For the text-containing cell, return its midpoint in (x, y) coordinate format. 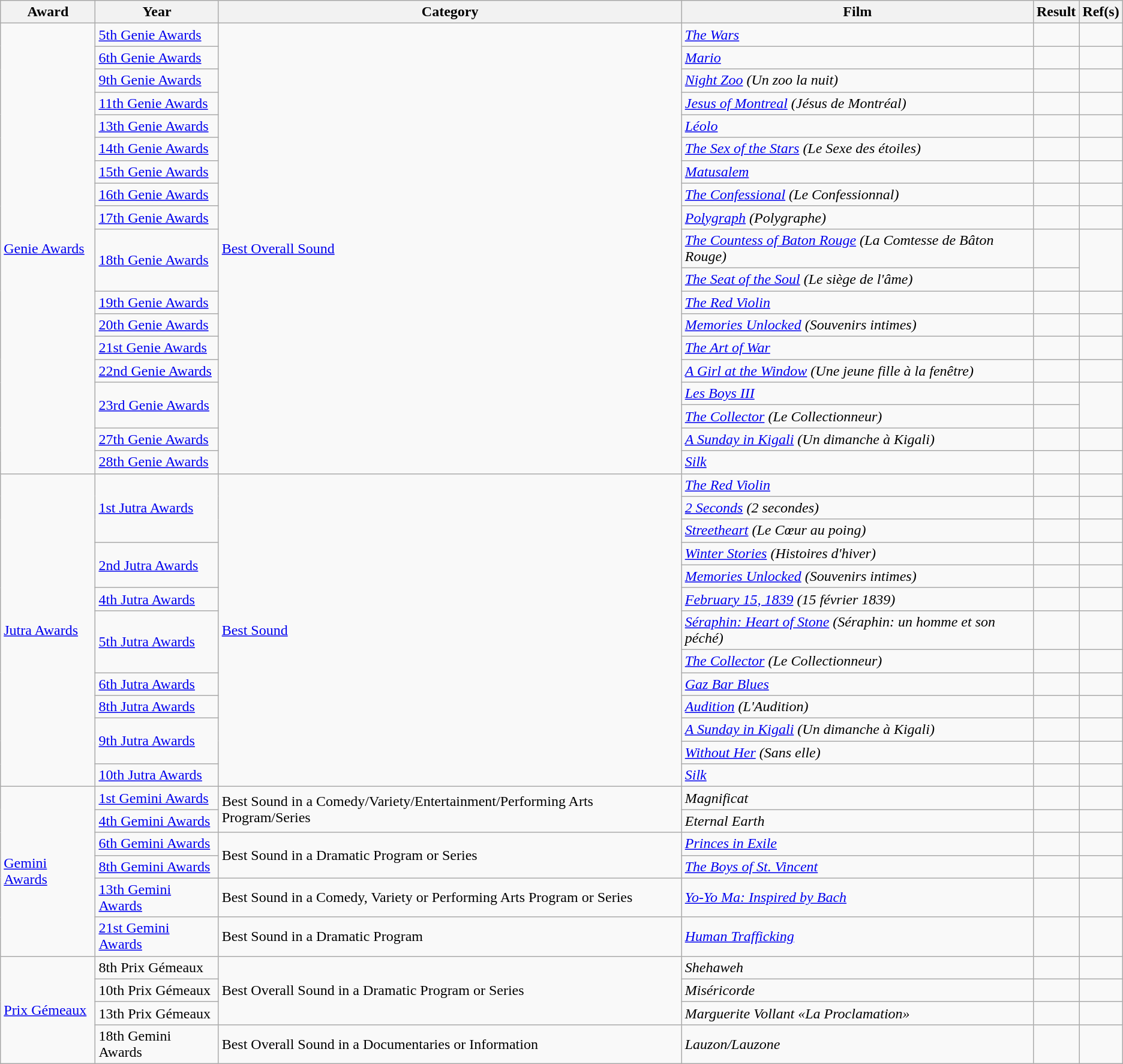
The Countess of Baton Rouge (La Comtesse de Bâton Rouge) (857, 248)
Séraphin: Heart of Stone (Séraphin: un homme et son péché) (857, 630)
Eternal Earth (857, 821)
13th Genie Awards (157, 126)
Year (157, 12)
17th Genie Awards (157, 217)
18th Gemini Awards (157, 1044)
8th Jutra Awards (157, 707)
20th Genie Awards (157, 325)
Miséricorde (857, 990)
Best Sound (450, 630)
Result (1056, 12)
13th Prix Gémeaux (157, 1013)
Without Her (Sans elle) (857, 753)
Ref(s) (1101, 12)
The Confessional (Le Confessionnal) (857, 194)
19th Genie Awards (157, 302)
8th Gemini Awards (157, 867)
The Wars (857, 35)
10th Jutra Awards (157, 775)
Best Overall Sound in a Documentaries or Information (450, 1044)
Jutra Awards (48, 630)
2 Seconds (2 secondes) (857, 508)
10th Prix Gémeaux (157, 990)
Princes in Exile (857, 844)
4th Jutra Awards (157, 599)
The Art of War (857, 348)
14th Genie Awards (157, 149)
2nd Jutra Awards (157, 565)
Best Sound in a Dramatic Program or Series (450, 855)
9th Jutra Awards (157, 741)
5th Jutra Awards (157, 641)
1st Gemini Awards (157, 798)
Jesus of Montreal (Jésus de Montréal) (857, 103)
Prix Gémeaux (48, 1009)
13th Gemini Awards (157, 898)
Streetheart (Le Cœur au poing) (857, 530)
11th Genie Awards (157, 103)
15th Genie Awards (157, 172)
Mario (857, 58)
5th Genie Awards (157, 35)
28th Genie Awards (157, 462)
The Boys of St. Vincent (857, 867)
6th Jutra Awards (157, 684)
The Sex of the Stars (Le Sexe des étoiles) (857, 149)
Best Overall Sound (450, 248)
Matusalem (857, 172)
27th Genie Awards (157, 439)
9th Genie Awards (157, 80)
Night Zoo (Un zoo la nuit) (857, 80)
6th Genie Awards (157, 58)
Award (48, 12)
A Girl at the Window (Une jeune fille à la fenêtre) (857, 371)
The Seat of the Soul (Le siège de l'âme) (857, 279)
6th Gemini Awards (157, 844)
16th Genie Awards (157, 194)
Best Overall Sound in a Dramatic Program or Series (450, 990)
Best Sound in a Comedy/Variety/Entertainment/Performing Arts Program/Series (450, 810)
Gemini Awards (48, 871)
1st Jutra Awards (157, 508)
Polygraph (Polygraphe) (857, 217)
8th Prix Gémeaux (157, 967)
21st Gemini Awards (157, 936)
Les Boys III (857, 394)
Lauzon/Lauzone (857, 1044)
Shehaweh (857, 967)
22nd Genie Awards (157, 371)
Human Trafficking (857, 936)
23rd Genie Awards (157, 405)
Yo-Yo Ma: Inspired by Bach (857, 898)
Winter Stories (Histoires d'hiver) (857, 553)
Genie Awards (48, 248)
Best Sound in a Dramatic Program (450, 936)
Magnificat (857, 798)
21st Genie Awards (157, 348)
18th Genie Awards (157, 259)
Film (857, 12)
Category (450, 12)
Best Sound in a Comedy, Variety or Performing Arts Program or Series (450, 898)
Gaz Bar Blues (857, 684)
Marguerite Vollant «La Proclamation» (857, 1013)
February 15, 1839 (15 février 1839) (857, 599)
Audition (L'Audition) (857, 707)
Léolo (857, 126)
4th Gemini Awards (157, 821)
